Scan for the cell matching the given text and deliver its [x, y] coordinate at center. 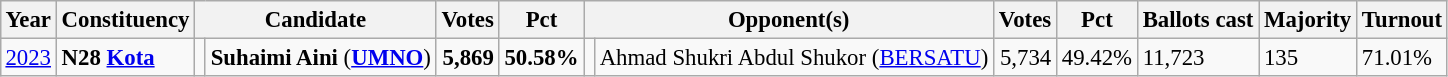
N28 Kota [125, 57]
Suhaimi Aini (UMNO) [320, 57]
Turnout [1402, 20]
Candidate [316, 20]
11,723 [1198, 57]
Year [28, 20]
Ahmad Shukri Abdul Shukor (BERSATU) [794, 57]
5,869 [468, 57]
2023 [28, 57]
71.01% [1402, 57]
5,734 [1026, 57]
135 [1308, 57]
Opponent(s) [789, 20]
Constituency [125, 20]
Ballots cast [1198, 20]
50.58% [542, 57]
49.42% [1096, 57]
Majority [1308, 20]
